Provide the [X, Y] coordinate of the cell's center where the given text is located.  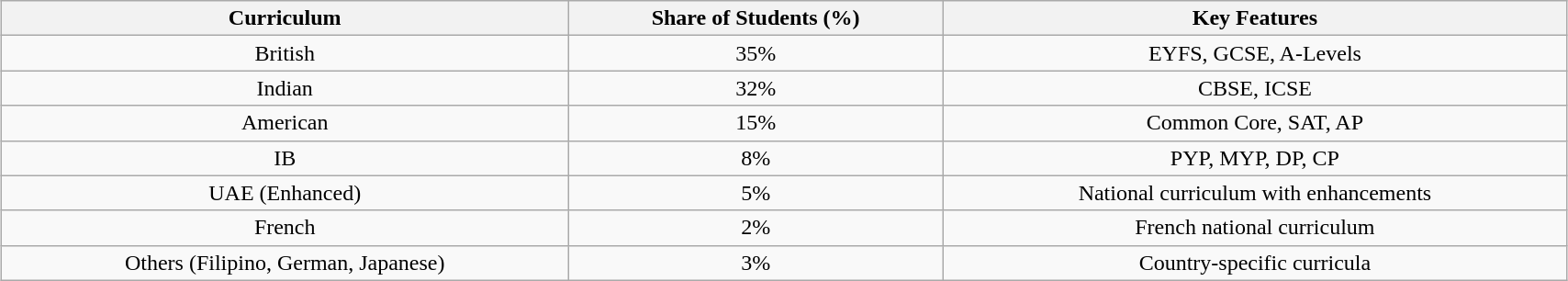
5% [756, 193]
15% [756, 123]
Country-specific curricula [1254, 263]
35% [756, 53]
National curriculum with enhancements [1254, 193]
Others (Filipino, German, Japanese) [285, 263]
8% [756, 158]
Key Features [1254, 18]
IB [285, 158]
UAE (Enhanced) [285, 193]
French [285, 228]
Share of Students (%) [756, 18]
2% [756, 228]
PYP, MYP, DP, CP [1254, 158]
British [285, 53]
EYFS, GCSE, A-Levels [1254, 53]
Curriculum [285, 18]
3% [756, 263]
American [285, 123]
Common Core, SAT, AP [1254, 123]
CBSE, ICSE [1254, 88]
32% [756, 88]
French national curriculum [1254, 228]
Indian [285, 88]
